Extract the (x, y) coordinate from the center of the cell holding the provided text.  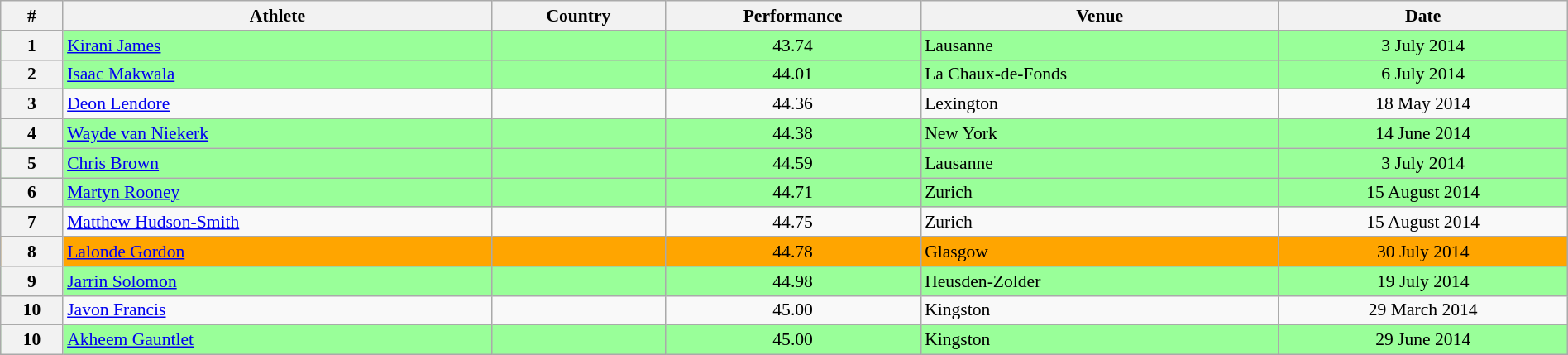
Date (1422, 16)
Lexington (1100, 104)
La Chaux-de-Fonds (1100, 74)
14 June 2014 (1422, 134)
8 (31, 252)
Athlete (278, 16)
6 (31, 193)
Kirani James (278, 46)
18 May 2014 (1422, 104)
19 July 2014 (1422, 281)
Matthew Hudson-Smith (278, 223)
44.59 (792, 163)
30 July 2014 (1422, 252)
# (31, 16)
29 June 2014 (1422, 340)
44.78 (792, 252)
44.98 (792, 281)
Akheem Gauntlet (278, 340)
Isaac Makwala (278, 74)
Deon Lendore (278, 104)
44.71 (792, 193)
3 (31, 104)
Venue (1100, 16)
4 (31, 134)
1 (31, 46)
2 (31, 74)
Glasgow (1100, 252)
Chris Brown (278, 163)
44.01 (792, 74)
Jarrin Solomon (278, 281)
29 March 2014 (1422, 310)
Lalonde Gordon (278, 252)
9 (31, 281)
6 July 2014 (1422, 74)
Wayde van Niekerk (278, 134)
Martyn Rooney (278, 193)
Country (579, 16)
New York (1100, 134)
44.38 (792, 134)
5 (31, 163)
44.75 (792, 223)
44.36 (792, 104)
Javon Francis (278, 310)
Performance (792, 16)
Heusden-Zolder (1100, 281)
43.74 (792, 46)
7 (31, 223)
